Capture the cell that displays the provided text and extract its (X, Y) central coordinate. 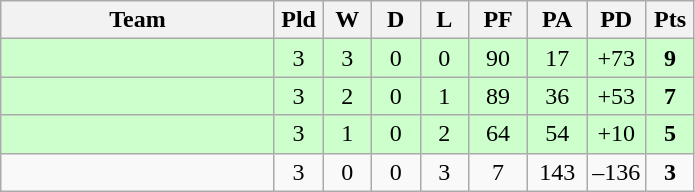
90 (498, 58)
–136 (616, 172)
PA (558, 20)
W (348, 20)
54 (558, 134)
9 (670, 58)
17 (558, 58)
64 (498, 134)
L (444, 20)
Pts (670, 20)
5 (670, 134)
D (396, 20)
+73 (616, 58)
PD (616, 20)
+10 (616, 134)
+53 (616, 96)
Pld (298, 20)
89 (498, 96)
PF (498, 20)
Team (138, 20)
36 (558, 96)
143 (558, 172)
